Extract the (x, y) coordinate from the center of the cell holding the provided text.  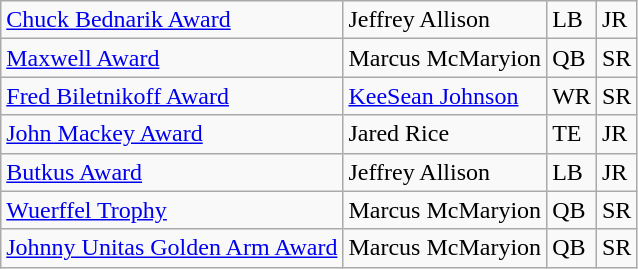
Butkus Award (172, 172)
Chuck Bednarik Award (172, 20)
KeeSean Johnson (445, 96)
Fred Biletnikoff Award (172, 96)
John Mackey Award (172, 134)
TE (572, 134)
Jared Rice (445, 134)
Johnny Unitas Golden Arm Award (172, 248)
Maxwell Award (172, 58)
Wuerffel Trophy (172, 210)
WR (572, 96)
